Scan for the cell matching the given text and deliver its [x, y] coordinate at center. 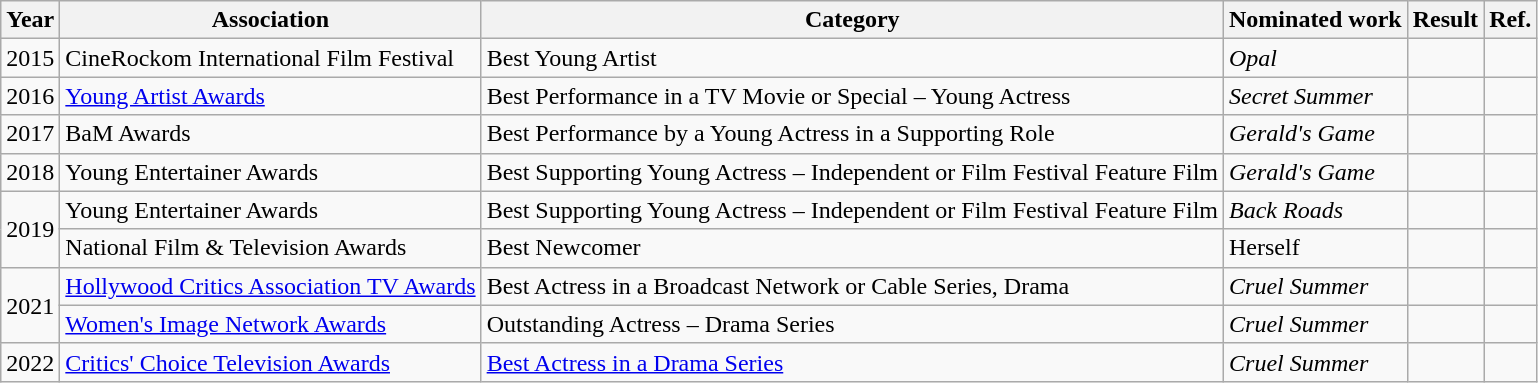
Result [1445, 20]
BaM Awards [270, 134]
Category [852, 20]
Hollywood Critics Association TV Awards [270, 286]
2021 [30, 305]
Best Performance in a TV Movie or Special – Young Actress [852, 96]
Ref. [1510, 20]
CineRockom International Film Festival [270, 58]
Best Young Artist [852, 58]
Secret Summer [1316, 96]
Opal [1316, 58]
Nominated work [1316, 20]
Best Newcomer [852, 248]
2018 [30, 172]
Association [270, 20]
Best Performance by a Young Actress in a Supporting Role [852, 134]
2019 [30, 229]
2016 [30, 96]
Back Roads [1316, 210]
2022 [30, 362]
Outstanding Actress – Drama Series [852, 324]
Young Artist Awards [270, 96]
Women's Image Network Awards [270, 324]
Critics' Choice Television Awards [270, 362]
Best Actress in a Drama Series [852, 362]
Year [30, 20]
2015 [30, 58]
2017 [30, 134]
National Film & Television Awards [270, 248]
Best Actress in a Broadcast Network or Cable Series, Drama [852, 286]
Herself [1316, 248]
